From the cell containing the given text, extract its center point as [X, Y] coordinate. 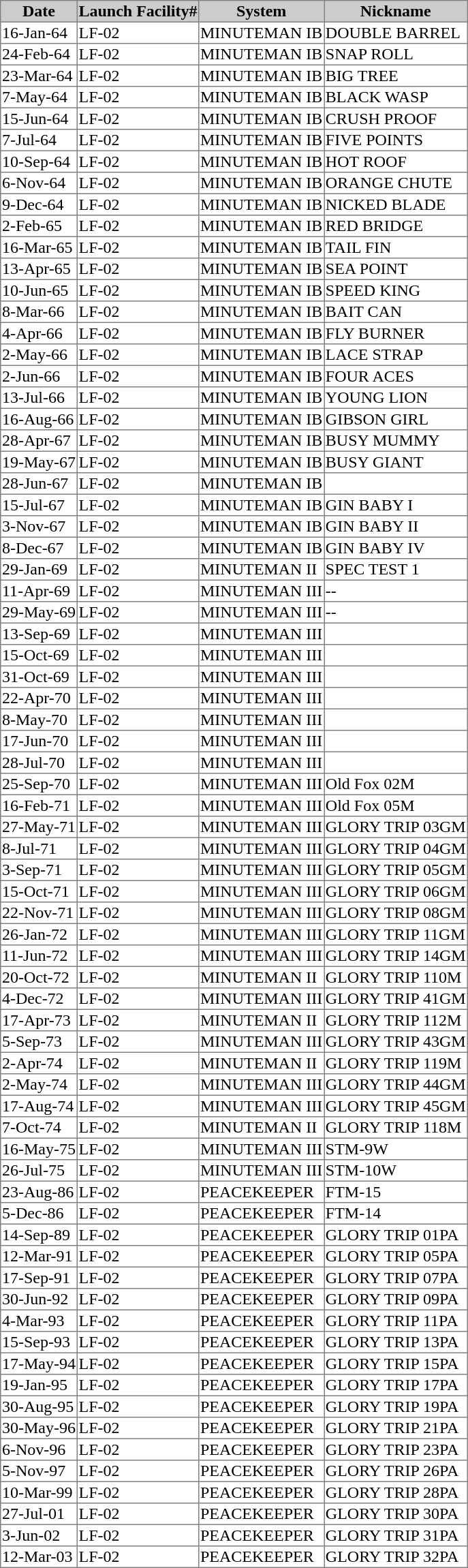
HOT ROOF [396, 162]
9-Dec-64 [39, 204]
TAIL FIN [396, 247]
Date [39, 12]
23-Aug-86 [39, 1192]
2-Jun-66 [39, 376]
19-Jan-95 [39, 1385]
Launch Facility# [138, 12]
GLORY TRIP 05GM [396, 870]
GLORY TRIP 13PA [396, 1342]
GLORY TRIP 23PA [396, 1449]
SPEC TEST 1 [396, 570]
GIN BABY IV [396, 548]
GLORY TRIP 110M [396, 977]
13-Sep-69 [39, 634]
13-Jul-66 [39, 398]
STM-10W [396, 1171]
GLORY TRIP 31PA [396, 1535]
GLORY TRIP 30PA [396, 1514]
FIVE POINTS [396, 140]
31-Oct-69 [39, 677]
Old Fox 05M [396, 805]
11-Jun-72 [39, 956]
16-Mar-65 [39, 247]
GLORY TRIP 32PA [396, 1557]
10-Jun-65 [39, 290]
SPEED KING [396, 290]
3-Jun-02 [39, 1535]
23-Mar-64 [39, 76]
8-Mar-66 [39, 312]
FTM-14 [396, 1214]
GLORY TRIP 15PA [396, 1364]
26-Jan-72 [39, 934]
NICKED BLADE [396, 204]
4-Mar-93 [39, 1321]
GLORY TRIP 09PA [396, 1300]
BLACK WASP [396, 97]
11-Apr-69 [39, 591]
2-May-66 [39, 355]
GLORY TRIP 44GM [396, 1085]
System [262, 12]
GLORY TRIP 41GM [396, 999]
15-Oct-69 [39, 656]
14-Sep-89 [39, 1235]
GLORY TRIP 112M [396, 1020]
12-Mar-03 [39, 1557]
3-Sep-71 [39, 870]
10-Mar-99 [39, 1492]
28-Jul-70 [39, 763]
GLORY TRIP 21PA [396, 1428]
29-Jan-69 [39, 570]
22-Nov-71 [39, 913]
15-Jun-64 [39, 119]
GLORY TRIP 118M [396, 1128]
SEA POINT [396, 269]
GLORY TRIP 01PA [396, 1235]
22-Apr-70 [39, 698]
29-May-69 [39, 613]
4-Dec-72 [39, 999]
GLORY TRIP 17PA [396, 1385]
15-Sep-93 [39, 1342]
16-Feb-71 [39, 805]
8-Dec-67 [39, 548]
5-Sep-73 [39, 1042]
7-Oct-74 [39, 1128]
GLORY TRIP 07PA [396, 1278]
30-Aug-95 [39, 1406]
17-Jun-70 [39, 741]
30-May-96 [39, 1428]
BUSY MUMMY [396, 441]
26-Jul-75 [39, 1171]
BUSY GIANT [396, 462]
5-Dec-86 [39, 1214]
8-Jul-71 [39, 848]
13-Apr-65 [39, 269]
10-Sep-64 [39, 162]
RED BRIDGE [396, 226]
BAIT CAN [396, 312]
Old Fox 02M [396, 784]
LACE STRAP [396, 355]
2-May-74 [39, 1085]
16-May-75 [39, 1149]
17-Sep-91 [39, 1278]
7-May-64 [39, 97]
FOUR ACES [396, 376]
17-Aug-74 [39, 1106]
30-Jun-92 [39, 1300]
GLORY TRIP 19PA [396, 1406]
STM-9W [396, 1149]
12-Mar-91 [39, 1257]
27-May-71 [39, 827]
GLORY TRIP 06GM [396, 891]
CRUSH PROOF [396, 119]
2-Feb-65 [39, 226]
GLORY TRIP 14GM [396, 956]
ORANGE CHUTE [396, 183]
25-Sep-70 [39, 784]
15-Jul-67 [39, 505]
16-Aug-66 [39, 419]
17-May-94 [39, 1364]
24-Feb-64 [39, 55]
GIN BABY I [396, 505]
15-Oct-71 [39, 891]
GIN BABY II [396, 527]
GLORY TRIP 03GM [396, 827]
GLORY TRIP 45GM [396, 1106]
16-Jan-64 [39, 33]
BIG TREE [396, 76]
DOUBLE BARREL [396, 33]
GLORY TRIP 11GM [396, 934]
GLORY TRIP 119M [396, 1063]
27-Jul-01 [39, 1514]
FTM-15 [396, 1192]
GIBSON GIRL [396, 419]
6-Nov-64 [39, 183]
3-Nov-67 [39, 527]
GLORY TRIP 04GM [396, 848]
20-Oct-72 [39, 977]
YOUNG LION [396, 398]
17-Apr-73 [39, 1020]
GLORY TRIP 43GM [396, 1042]
2-Apr-74 [39, 1063]
GLORY TRIP 08GM [396, 913]
GLORY TRIP 05PA [396, 1257]
FLY BURNER [396, 333]
28-Apr-67 [39, 441]
SNAP ROLL [396, 55]
GLORY TRIP 28PA [396, 1492]
5-Nov-97 [39, 1471]
6-Nov-96 [39, 1449]
8-May-70 [39, 720]
4-Apr-66 [39, 333]
28-Jun-67 [39, 484]
GLORY TRIP 26PA [396, 1471]
GLORY TRIP 11PA [396, 1321]
19-May-67 [39, 462]
Nickname [396, 12]
7-Jul-64 [39, 140]
